Output the [X, Y] coordinate of the center of the cell containing the given text.  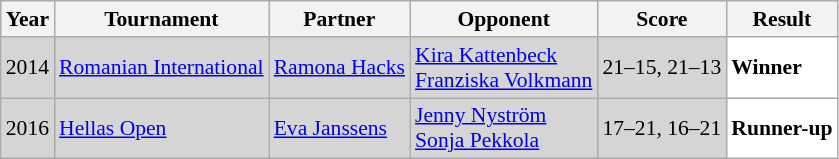
Opponent [504, 19]
Hellas Open [162, 128]
2016 [28, 128]
Score [662, 19]
Romanian International [162, 68]
2014 [28, 68]
Ramona Hacks [340, 68]
17–21, 16–21 [662, 128]
Result [782, 19]
Partner [340, 19]
Jenny Nyström Sonja Pekkola [504, 128]
Year [28, 19]
Eva Janssens [340, 128]
Winner [782, 68]
21–15, 21–13 [662, 68]
Runner-up [782, 128]
Kira Kattenbeck Franziska Volkmann [504, 68]
Tournament [162, 19]
